Return [x, y] of the center of cell containing provided text 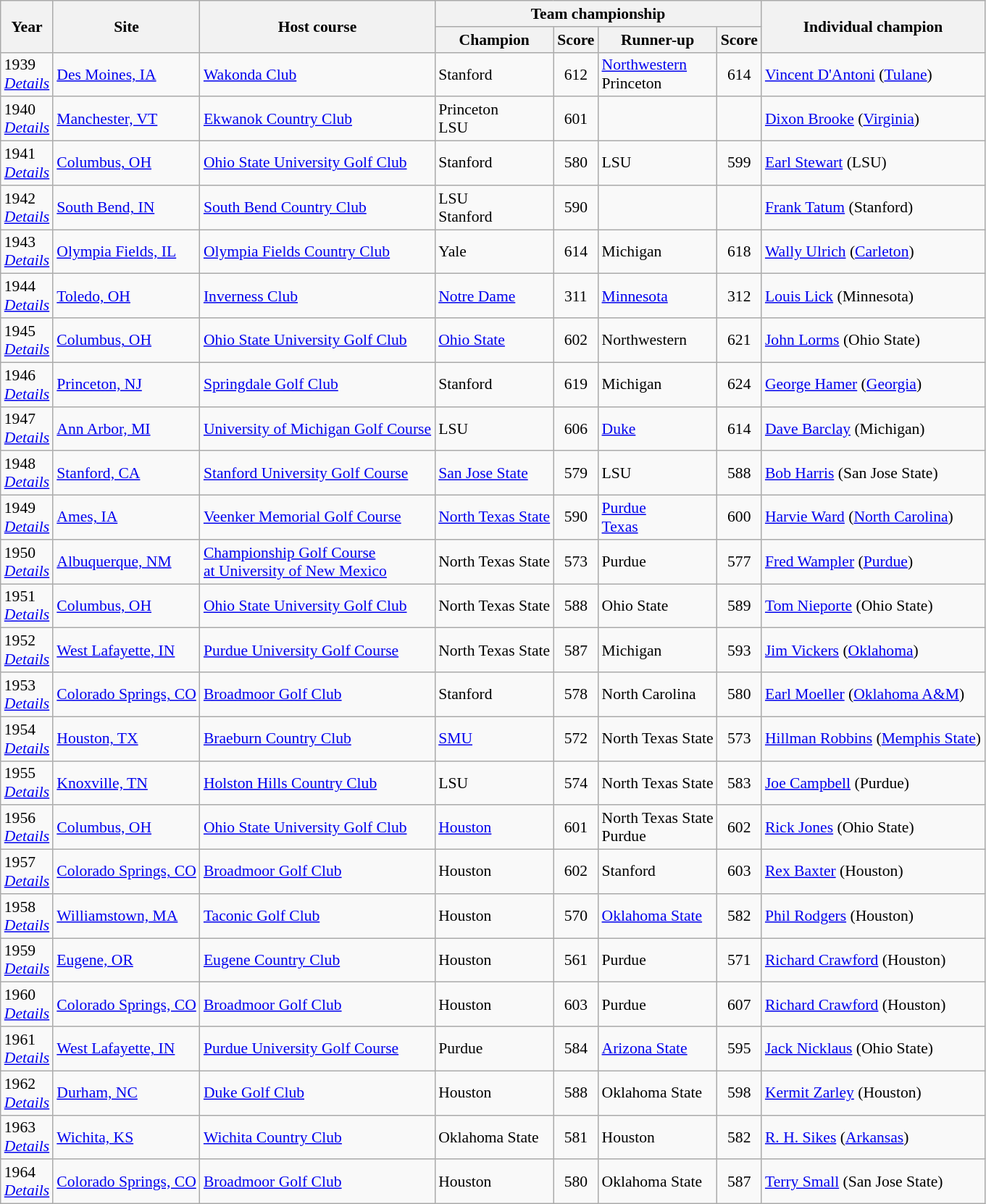
Albuquerque, NM [126, 562]
Stanford University Golf Course [317, 474]
Rex Baxter (Houston) [873, 872]
607 [739, 1004]
1946 Details [27, 384]
570 [575, 916]
Ann Arbor, MI [126, 429]
571 [739, 961]
606 [575, 429]
Championship Golf Courseat University of New Mexico [317, 562]
589 [739, 606]
1941 Details [27, 164]
Arizona State [658, 1049]
Manchester, VT [126, 119]
1950 Details [27, 562]
1951 Details [27, 606]
Earl Stewart (LSU) [873, 164]
Tom Nieporte (Ohio State) [873, 606]
574 [575, 782]
Hillman Robbins (Memphis State) [873, 739]
NorthwesternPrinceton [658, 74]
Louis Lick (Minnesota) [873, 296]
North Texas StatePurdue [658, 827]
1943 Details [27, 252]
612 [575, 74]
Williamstown, MA [126, 916]
1953 Details [27, 694]
577 [739, 562]
619 [575, 384]
1964 Details [27, 1182]
University of Michigan Golf Course [317, 429]
Knoxville, TN [126, 782]
583 [739, 782]
561 [575, 961]
Springdale Golf Club [317, 384]
1942 Details [27, 207]
600 [739, 517]
SMU [494, 739]
1957 Details [27, 872]
Stanford, CA [126, 474]
San Jose State [494, 474]
Durham, NC [126, 1092]
Minnesota [658, 296]
581 [575, 1137]
1952 Details [27, 651]
1947 Details [27, 429]
Jim Vickers (Oklahoma) [873, 651]
Toledo, OH [126, 296]
Duke [658, 429]
R. H. Sikes (Arkansas) [873, 1137]
312 [739, 296]
Champion [494, 40]
Runner-up [658, 40]
1955 Details [27, 782]
South Bend Country Club [317, 207]
Fred Wampler (Purdue) [873, 562]
PrincetonLSU [494, 119]
593 [739, 651]
624 [739, 384]
Holston Hills Country Club [317, 782]
1958 Details [27, 916]
Houston, TX [126, 739]
1963 Details [27, 1137]
1948 Details [27, 474]
Dave Barclay (Michigan) [873, 429]
1961 Details [27, 1049]
Wally Ulrich (Carleton) [873, 252]
1954 Details [27, 739]
578 [575, 694]
Year [27, 26]
1944 Details [27, 296]
1939 Details [27, 74]
Team championship [598, 14]
311 [575, 296]
Vincent D'Antoni (Tulane) [873, 74]
579 [575, 474]
Frank Tatum (Stanford) [873, 207]
1960 Details [27, 1004]
South Bend, IN [126, 207]
Phil Rodgers (Houston) [873, 916]
1959 Details [27, 961]
1940 Details [27, 119]
621 [739, 340]
1956 Details [27, 827]
George Hamer (Georgia) [873, 384]
Eugene, OR [126, 961]
Terry Small (San Jose State) [873, 1182]
Rick Jones (Ohio State) [873, 827]
John Lorms (Ohio State) [873, 340]
Wichita Country Club [317, 1137]
Ekwanok Country Club [317, 119]
LSUStanford [494, 207]
Dixon Brooke (Virginia) [873, 119]
Princeton, NJ [126, 384]
572 [575, 739]
Eugene Country Club [317, 961]
Braeburn Country Club [317, 739]
Host course [317, 26]
North Carolina [658, 694]
Inverness Club [317, 296]
584 [575, 1049]
Ames, IA [126, 517]
Kermit Zarley (Houston) [873, 1092]
1945 Details [27, 340]
Olympia Fields Country Club [317, 252]
598 [739, 1092]
595 [739, 1049]
PurdueTexas [658, 517]
Joe Campbell (Purdue) [873, 782]
Des Moines, IA [126, 74]
1949 Details [27, 517]
Taconic Golf Club [317, 916]
599 [739, 164]
Site [126, 26]
Northwestern [658, 340]
Notre Dame [494, 296]
Wichita, KS [126, 1137]
Veenker Memorial Golf Course [317, 517]
Earl Moeller (Oklahoma A&M) [873, 694]
Yale [494, 252]
Duke Golf Club [317, 1092]
Olympia Fields, IL [126, 252]
Harvie Ward (North Carolina) [873, 517]
1962 Details [27, 1092]
Individual champion [873, 26]
Jack Nicklaus (Ohio State) [873, 1049]
618 [739, 252]
Bob Harris (San Jose State) [873, 474]
Wakonda Club [317, 74]
